From the cell containing the given text, extract its center point as [X, Y] coordinate. 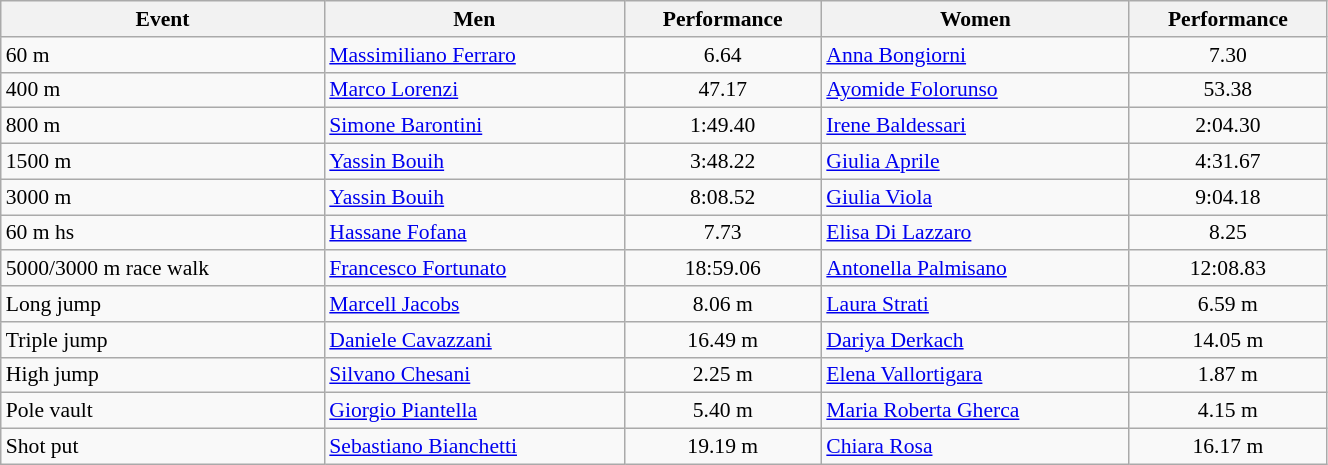
Men [474, 19]
Anna Bongiorni [975, 55]
4.15 m [1228, 411]
Marco Lorenzi [474, 90]
60 m [163, 55]
18:59.06 [722, 269]
53.38 [1228, 90]
Shot put [163, 447]
60 m hs [163, 233]
2.25 m [722, 375]
14.05 m [1228, 340]
Antonella Palmisano [975, 269]
High jump [163, 375]
19.19 m [722, 447]
400 m [163, 90]
Francesco Fortunato [474, 269]
Sebastiano Bianchetti [474, 447]
Pole vault [163, 411]
8:08.52 [722, 197]
Hassane Fofana [474, 233]
Long jump [163, 304]
Massimiliano Ferraro [474, 55]
9:04.18 [1228, 197]
1.87 m [1228, 375]
8.25 [1228, 233]
Elisa Di Lazzaro [975, 233]
1500 m [163, 162]
Chiara Rosa [975, 447]
8.06 m [722, 304]
4:31.67 [1228, 162]
Giulia Aprile [975, 162]
6.64 [722, 55]
Silvano Chesani [474, 375]
12:08.83 [1228, 269]
Triple jump [163, 340]
Daniele Cavazzani [474, 340]
Dariya Derkach [975, 340]
5000/3000 m race walk [163, 269]
7.73 [722, 233]
1:49.40 [722, 126]
Irene Baldessari [975, 126]
16.17 m [1228, 447]
Ayomide Folorunso [975, 90]
Marcell Jacobs [474, 304]
Maria Roberta Gherca [975, 411]
3000 m [163, 197]
Giulia Viola [975, 197]
2:04.30 [1228, 126]
3:48.22 [722, 162]
7.30 [1228, 55]
Elena Vallortigara [975, 375]
Event [163, 19]
6.59 m [1228, 304]
800 m [163, 126]
Laura Strati [975, 304]
Giorgio Piantella [474, 411]
47.17 [722, 90]
Simone Barontini [474, 126]
16.49 m [722, 340]
Women [975, 19]
5.40 m [722, 411]
